For the text-containing cell, return its midpoint in [x, y] coordinate format. 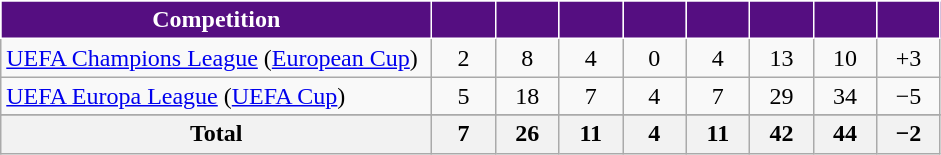
44 [845, 134]
18 [527, 96]
+3 [909, 58]
13 [782, 58]
Competition [216, 20]
34 [845, 96]
0 [654, 58]
Total [216, 134]
26 [527, 134]
2 [464, 58]
5 [464, 96]
8 [527, 58]
UEFA Europa League (UEFA Cup) [216, 96]
29 [782, 96]
−2 [909, 134]
UEFA Champions League (European Cup) [216, 58]
42 [782, 134]
10 [845, 58]
−5 [909, 96]
